Return the (X, Y) coordinate for the center point of the cell that contains the specified text.  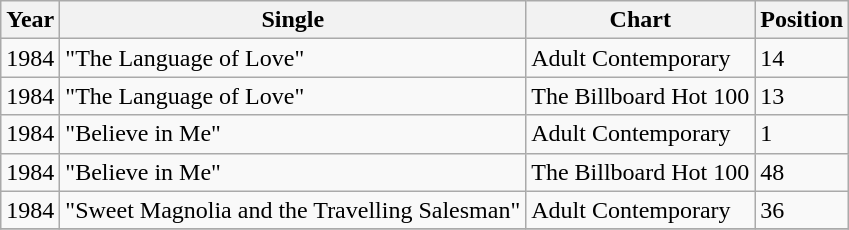
Chart (640, 20)
Year (30, 20)
13 (802, 96)
Single (293, 20)
36 (802, 210)
14 (802, 58)
"Sweet Magnolia and the Travelling Salesman" (293, 210)
1 (802, 134)
48 (802, 172)
Position (802, 20)
